For the text-containing cell, return its midpoint in (x, y) coordinate format. 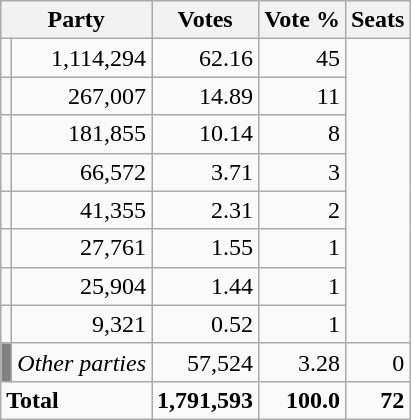
3 (302, 172)
72 (377, 400)
2 (302, 210)
0.52 (206, 324)
181,855 (82, 134)
100.0 (302, 400)
Total (76, 400)
41,355 (82, 210)
45 (302, 58)
62.16 (206, 58)
57,524 (206, 362)
0 (377, 362)
66,572 (82, 172)
14.89 (206, 96)
3.28 (302, 362)
1.55 (206, 248)
3.71 (206, 172)
9,321 (82, 324)
25,904 (82, 286)
Seats (377, 20)
1,791,593 (206, 400)
Party (76, 20)
Vote % (302, 20)
Votes (206, 20)
2.31 (206, 210)
10.14 (206, 134)
1,114,294 (82, 58)
11 (302, 96)
267,007 (82, 96)
27,761 (82, 248)
1.44 (206, 286)
Other parties (82, 362)
8 (302, 134)
